Locate the cell with the specified text and output its [X, Y] center coordinate. 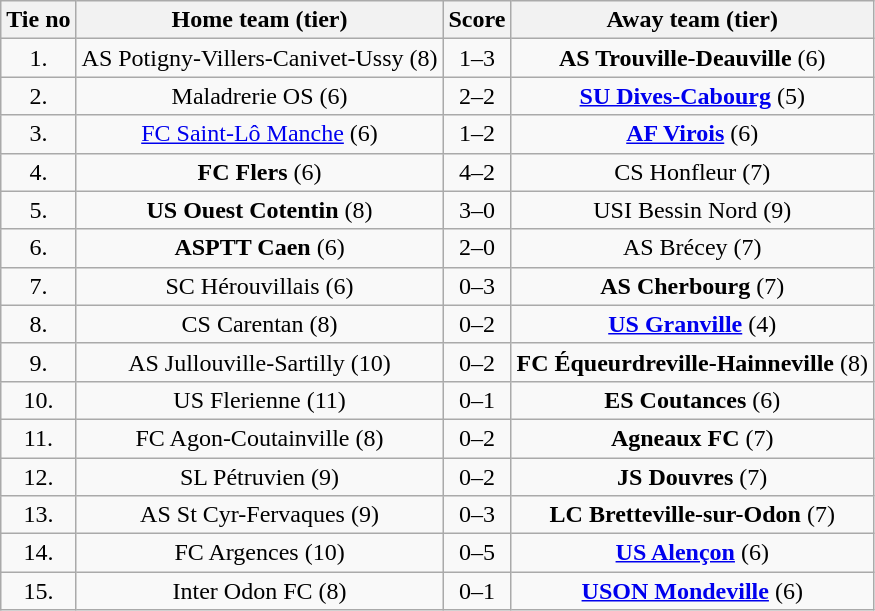
4. [38, 172]
FC Flers (6) [260, 172]
6. [38, 248]
11. [38, 438]
Agneaux FC (7) [692, 438]
2–2 [477, 96]
15. [38, 591]
Away team (tier) [692, 20]
Score [477, 20]
US Ouest Cotentin (8) [260, 210]
13. [38, 515]
CS Honfleur (7) [692, 172]
Home team (tier) [260, 20]
AS Jullouville-Sartilly (10) [260, 362]
SU Dives-Cabourg (5) [692, 96]
USON Mondeville (6) [692, 591]
US Granville (4) [692, 324]
1–2 [477, 134]
AS Potigny-Villers-Canivet-Ussy (8) [260, 58]
SC Hérouvillais (6) [260, 286]
1–3 [477, 58]
14. [38, 553]
FC Saint-Lô Manche (6) [260, 134]
Tie no [38, 20]
US Alençon (6) [692, 553]
USI Bessin Nord (9) [692, 210]
ES Coutances (6) [692, 400]
5. [38, 210]
Maladrerie OS (6) [260, 96]
8. [38, 324]
ASPTT Caen (6) [260, 248]
9. [38, 362]
CS Carentan (8) [260, 324]
AS Cherbourg (7) [692, 286]
AS Brécey (7) [692, 248]
1. [38, 58]
AS St Cyr-Fervaques (9) [260, 515]
3. [38, 134]
10. [38, 400]
FC Argences (10) [260, 553]
FC Équeurdreville-Hainneville (8) [692, 362]
2–0 [477, 248]
LC Bretteville-sur-Odon (7) [692, 515]
FC Agon-Coutainville (8) [260, 438]
12. [38, 477]
4–2 [477, 172]
US Flerienne (11) [260, 400]
0–5 [477, 553]
AF Virois (6) [692, 134]
2. [38, 96]
7. [38, 286]
3–0 [477, 210]
AS Trouville-Deauville (6) [692, 58]
JS Douvres (7) [692, 477]
SL Pétruvien (9) [260, 477]
Inter Odon FC (8) [260, 591]
